Capture the cell that displays the provided text and extract its (X, Y) central coordinate. 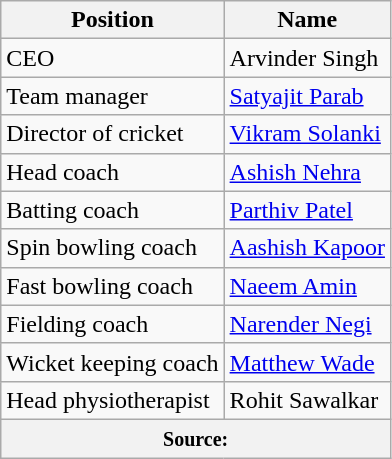
Head coach (112, 172)
Batting coach (112, 210)
Director of cricket (112, 134)
Name (307, 20)
Fast bowling coach (112, 286)
CEO (112, 58)
Spin bowling coach (112, 248)
Source: (196, 438)
Narender Negi (307, 324)
Vikram Solanki (307, 134)
Position (112, 20)
Wicket keeping coach (112, 362)
Naeem Amin (307, 286)
Parthiv Patel (307, 210)
Fielding coach (112, 324)
Rohit Sawalkar (307, 400)
Arvinder Singh (307, 58)
Aashish Kapoor (307, 248)
Matthew Wade (307, 362)
Head physiotherapist (112, 400)
Ashish Nehra (307, 172)
Team manager (112, 96)
Satyajit Parab (307, 96)
